Return (X, Y) of the center of cell containing provided text 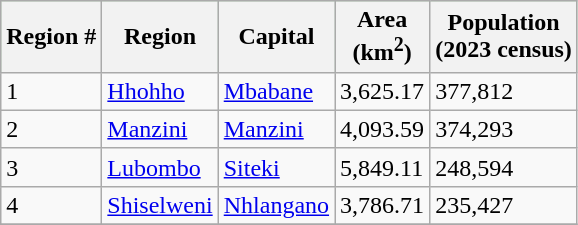
Area (km2) (382, 37)
Lubombo (160, 167)
Population (2023 census) (504, 37)
4,093.59 (382, 129)
Nhlangano (276, 205)
Hhohho (160, 91)
374,293 (504, 129)
3,625.17 (382, 91)
248,594 (504, 167)
Siteki (276, 167)
235,427 (504, 205)
Capital (276, 37)
2 (52, 129)
377,812 (504, 91)
Mbabane (276, 91)
3 (52, 167)
5,849.11 (382, 167)
Region # (52, 37)
3,786.71 (382, 205)
4 (52, 205)
1 (52, 91)
Region (160, 37)
Shiselweni (160, 205)
